Provide the [X, Y] coordinate of the cell's center where the given text is located.  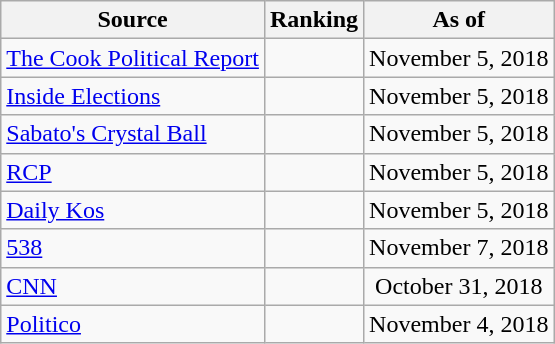
The Cook Political Report [133, 58]
Ranking [314, 20]
November 4, 2018 [459, 324]
RCP [133, 172]
Politico [133, 324]
Source [133, 20]
CNN [133, 286]
Sabato's Crystal Ball [133, 134]
Daily Kos [133, 210]
November 7, 2018 [459, 248]
October 31, 2018 [459, 286]
Inside Elections [133, 96]
As of [459, 20]
538 [133, 248]
